Identify which cell holds the provided text, then report its (X, Y) central coordinate. 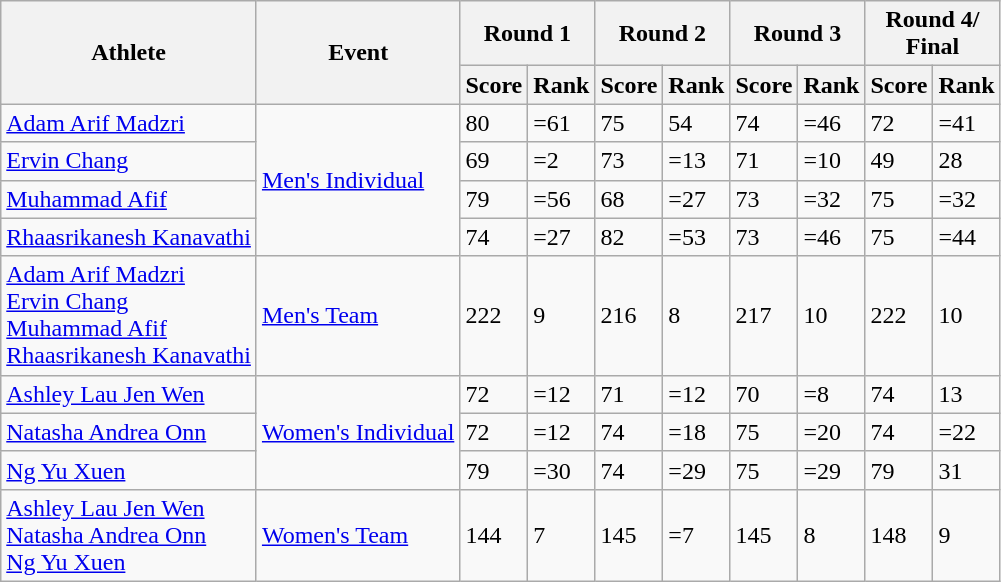
80 (494, 123)
=61 (562, 123)
Event (358, 52)
Round 1 (528, 34)
Round 4/Final (932, 34)
Men's Team (358, 316)
Muhammad Afif (129, 199)
70 (764, 394)
217 (764, 316)
=13 (696, 161)
49 (899, 161)
Athlete (129, 52)
13 (966, 394)
=10 (832, 161)
54 (696, 123)
Rhaasrikanesh Kanavathi (129, 237)
=7 (696, 535)
=44 (966, 237)
Natasha Andrea Onn (129, 432)
Adam Arif MadzriErvin ChangMuhammad AfifRhaasrikanesh Kanavathi (129, 316)
Men's Individual (358, 180)
69 (494, 161)
68 (629, 199)
=30 (562, 470)
=22 (966, 432)
Round 2 (662, 34)
Round 3 (798, 34)
Ashley Lau Jen WenNatasha Andrea OnnNg Yu Xuen (129, 535)
216 (629, 316)
7 (562, 535)
82 (629, 237)
Women's Individual (358, 432)
=20 (832, 432)
=56 (562, 199)
31 (966, 470)
Ervin Chang (129, 161)
144 (494, 535)
=2 (562, 161)
=8 (832, 394)
Adam Arif Madzri (129, 123)
28 (966, 161)
Ng Yu Xuen (129, 470)
148 (899, 535)
=53 (696, 237)
=41 (966, 123)
Women's Team (358, 535)
Ashley Lau Jen Wen (129, 394)
=18 (696, 432)
